Extract the [x, y] coordinate from the center of the cell holding the provided text.  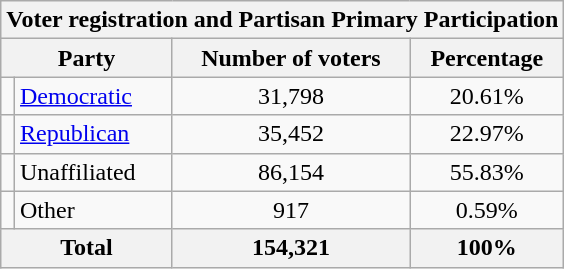
917 [290, 210]
31,798 [290, 96]
Percentage [487, 58]
Republican [94, 134]
Party [86, 58]
100% [487, 248]
Democratic [94, 96]
Voter registration and Partisan Primary Participation [282, 20]
22.97% [487, 134]
35,452 [290, 134]
0.59% [487, 210]
154,321 [290, 248]
Unaffiliated [94, 172]
Other [94, 210]
86,154 [290, 172]
55.83% [487, 172]
Total [86, 248]
20.61% [487, 96]
Number of voters [290, 58]
